Pinpoint the cell where the given text exists, returning its [x, y] midpoint coordinate. 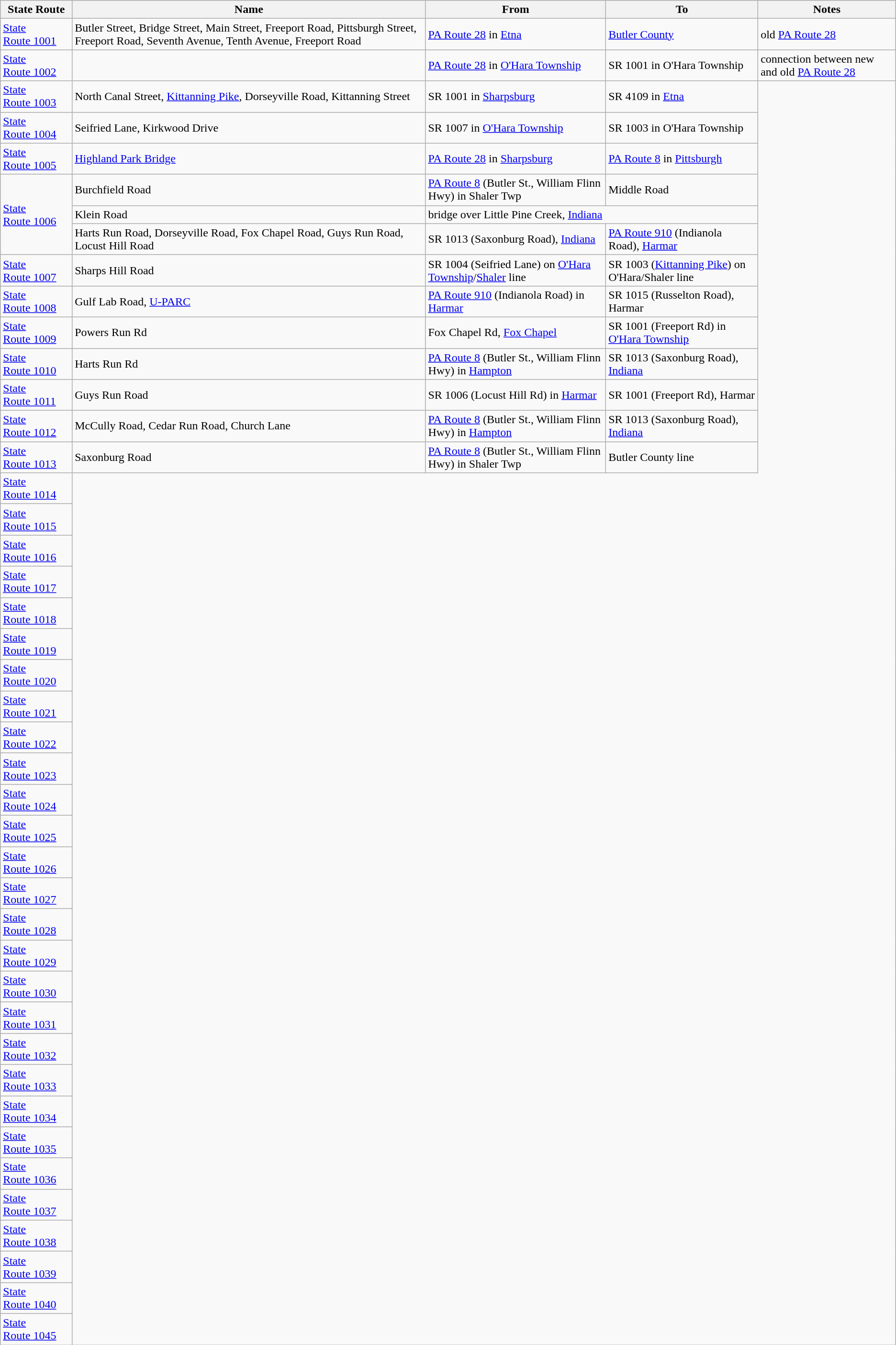
State Route 1031 [36, 1018]
Highland Park Bridge [249, 159]
Burchfield Road [249, 190]
State Route 1025 [36, 831]
PA Route 910 (Indianola Road), Harmar [682, 239]
Notes [827, 10]
Powers Run Rd [249, 332]
SR 1001 (Freeport Rd) in O'Hara Township [682, 332]
State Route 1002 [36, 65]
State Route 1033 [36, 1080]
Middle Road [682, 190]
State Route 1016 [36, 550]
Klein Road [249, 214]
McCully Road, Cedar Run Road, Church Lane [249, 426]
From [516, 10]
State Route 1040 [36, 1298]
Seifried Lane, Kirkwood Drive [249, 127]
Butler County [682, 34]
SR 1003 (Kittanning Pike) on O'Hara/Shaler line [682, 270]
To [682, 10]
State Route 1007 [36, 270]
State Route [36, 10]
State Route 1017 [36, 582]
State Route 1020 [36, 675]
State Route 1010 [36, 364]
State Route 1036 [36, 1174]
State Route 1012 [36, 426]
State Route 1032 [36, 1049]
State Route 1037 [36, 1204]
Harts Run Road, Dorseyville Road, Fox Chapel Road, Guys Run Road, Locust Hill Road [249, 239]
State Route 1026 [36, 862]
State Route 1027 [36, 893]
PA Route 28 in Etna [516, 34]
State Route 1030 [36, 987]
State Route 1045 [36, 1329]
State Route 1014 [36, 488]
Butler Street, Bridge Street, Main Street, Freeport Road, Pittsburgh Street, Freeport Road, Seventh Avenue, Tenth Avenue, Freeport Road [249, 34]
SR 1001 (Freeport Rd), Harmar [682, 395]
Harts Run Rd [249, 364]
State Route 1001 [36, 34]
bridge over Little Pine Creek, Indiana [592, 214]
State Route 1011 [36, 395]
Gulf Lab Road, U-PARC [249, 302]
PA Route 28 in Sharpsburg [516, 159]
Fox Chapel Rd, Fox Chapel [516, 332]
State Route 1023 [36, 769]
State Route 1034 [36, 1111]
State Route 1013 [36, 458]
State Route 1006 [36, 214]
State Route 1005 [36, 159]
State Route 1003 [36, 97]
State Route 1008 [36, 302]
Butler County line [682, 458]
PA Route 28 in O'Hara Township [516, 65]
SR 1015 (Russelton Road), Harmar [682, 302]
State Route 1039 [36, 1267]
State Route 1035 [36, 1142]
SR 1004 (Seifried Lane) on O'Hara Township/Shaler line [516, 270]
State Route 1004 [36, 127]
SR 1006 (Locust Hill Rd) in Harmar [516, 395]
SR 1001 in Sharpsburg [516, 97]
State Route 1029 [36, 955]
PA Route 910 (Indianola Road) in Harmar [516, 302]
connection between new and old PA Route 28 [827, 65]
State Route 1018 [36, 613]
SR 1001 in O'Hara Township [682, 65]
State Route 1024 [36, 799]
State Route 1009 [36, 332]
State Route 1028 [36, 925]
old PA Route 28 [827, 34]
Guys Run Road [249, 395]
State Route 1038 [36, 1236]
State Route 1021 [36, 706]
Name [249, 10]
SR 4109 in Etna [682, 97]
SR 1007 in O'Hara Township [516, 127]
State Route 1015 [36, 520]
State Route 1019 [36, 644]
North Canal Street, Kittanning Pike, Dorseyville Road, Kittanning Street [249, 97]
PA Route 8 in Pittsburgh [682, 159]
Sharps Hill Road [249, 270]
SR 1003 in O'Hara Township [682, 127]
State Route 1022 [36, 737]
Saxonburg Road [249, 458]
